Locate the cell with the specified text and output its [x, y] center coordinate. 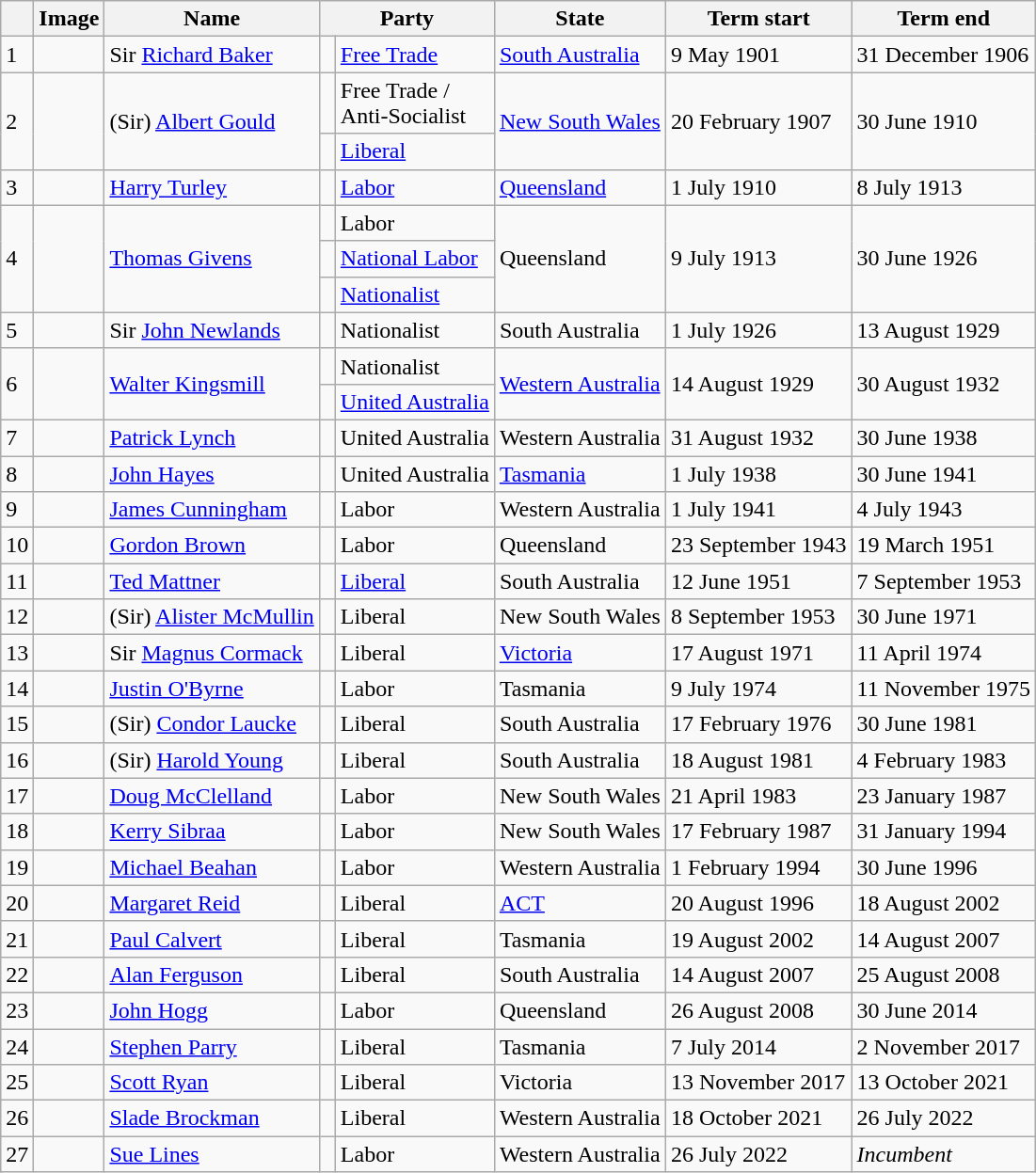
1 July 1938 [758, 473]
30 June 2014 [943, 1010]
26 [17, 1118]
17 [17, 796]
John Hogg [212, 1010]
18 October 2021 [758, 1118]
31 December 1906 [943, 55]
(Sir) Albert Gould [212, 120]
1 July 1910 [758, 187]
13 [17, 653]
31 January 1994 [943, 832]
Thomas Givens [212, 259]
20 [17, 903]
20 August 1996 [758, 903]
30 August 1932 [943, 384]
Alan Ferguson [212, 975]
1 July 1926 [758, 330]
7 July 2014 [758, 1047]
9 [17, 510]
13 August 1929 [943, 330]
26 August 2008 [758, 1010]
30 June 1971 [943, 617]
30 June 1941 [943, 473]
11 April 1974 [943, 653]
2 [17, 120]
21 [17, 939]
30 June 1981 [943, 724]
17 February 1987 [758, 832]
John Hayes [212, 473]
Sir John Newlands [212, 330]
20 February 1907 [758, 120]
6 [17, 384]
18 August 2002 [943, 903]
27 [17, 1154]
30 June 1910 [943, 120]
Term start [758, 19]
18 [17, 832]
9 May 1901 [758, 55]
(Sir) Condor Laucke [212, 724]
Slade Brockman [212, 1118]
Gordon Brown [212, 546]
Party [406, 19]
Stephen Parry [212, 1047]
1 July 1941 [758, 510]
4 [17, 259]
24 [17, 1047]
16 [17, 760]
Walter Kingsmill [212, 384]
8 July 1913 [943, 187]
Harry Turley [212, 187]
23 September 1943 [758, 546]
31 August 1932 [758, 437]
State [580, 19]
Paul Calvert [212, 939]
30 June 1996 [943, 867]
8 September 1953 [758, 617]
17 August 1971 [758, 653]
5 [17, 330]
9 July 1913 [758, 259]
18 August 1981 [758, 760]
3 [17, 187]
Doug McClelland [212, 796]
23 [17, 1010]
Michael Beahan [212, 867]
Justin O'Byrne [212, 689]
23 January 1987 [943, 796]
17 February 1976 [758, 724]
12 [17, 617]
Margaret Reid [212, 903]
2 November 2017 [943, 1047]
7 [17, 437]
National Labor [414, 259]
7 September 1953 [943, 581]
1 February 1994 [758, 867]
Ted Mattner [212, 581]
(Sir) Alister McMullin [212, 617]
15 [17, 724]
19 August 2002 [758, 939]
14 [17, 689]
9 July 1974 [758, 689]
Scott Ryan [212, 1083]
13 November 2017 [758, 1083]
19 March 1951 [943, 546]
4 February 1983 [943, 760]
Image [70, 19]
(Sir) Harold Young [212, 760]
Free Trade /Anti-Socialist [414, 103]
4 July 1943 [943, 510]
ACT [580, 903]
14 August 1929 [758, 384]
Kerry Sibraa [212, 832]
30 June 1926 [943, 259]
25 [17, 1083]
30 June 1938 [943, 437]
19 [17, 867]
11 November 1975 [943, 689]
Free Trade [414, 55]
25 August 2008 [943, 975]
Sir Magnus Cormack [212, 653]
8 [17, 473]
Patrick Lynch [212, 437]
11 [17, 581]
21 April 1983 [758, 796]
13 October 2021 [943, 1083]
1 [17, 55]
James Cunningham [212, 510]
12 June 1951 [758, 581]
22 [17, 975]
Sir Richard Baker [212, 55]
Sue Lines [212, 1154]
Term end [943, 19]
Incumbent [943, 1154]
10 [17, 546]
Name [212, 19]
